Detect which cell encompasses the target text, then output its [X, Y] center coordinate. 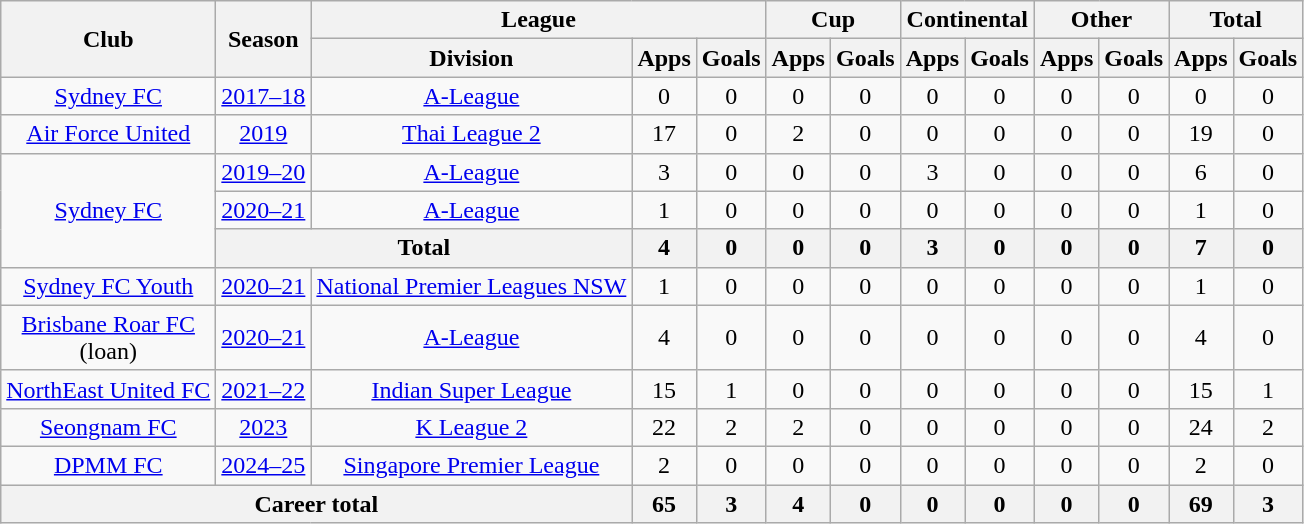
Season [264, 39]
2024–25 [264, 465]
Division [472, 58]
Indian Super League [472, 389]
2019–20 [264, 172]
19 [1201, 134]
65 [664, 503]
17 [664, 134]
2021–22 [264, 389]
Cup [833, 20]
Air Force United [108, 134]
6 [1201, 172]
2017–18 [264, 96]
Singapore Premier League [472, 465]
Club [108, 39]
Seongnam FC [108, 427]
National Premier Leagues NSW [472, 286]
69 [1201, 503]
2023 [264, 427]
League [538, 20]
K League 2 [472, 427]
NorthEast United FC [108, 389]
Thai League 2 [472, 134]
Sydney FC Youth [108, 286]
2019 [264, 134]
7 [1201, 248]
24 [1201, 427]
Career total [316, 503]
22 [664, 427]
Brisbane Roar FC (loan) [108, 338]
DPMM FC [108, 465]
Continental [967, 20]
Other [1101, 20]
